Find where the given text appears and provide that cell's center as [X, Y] coordinate. 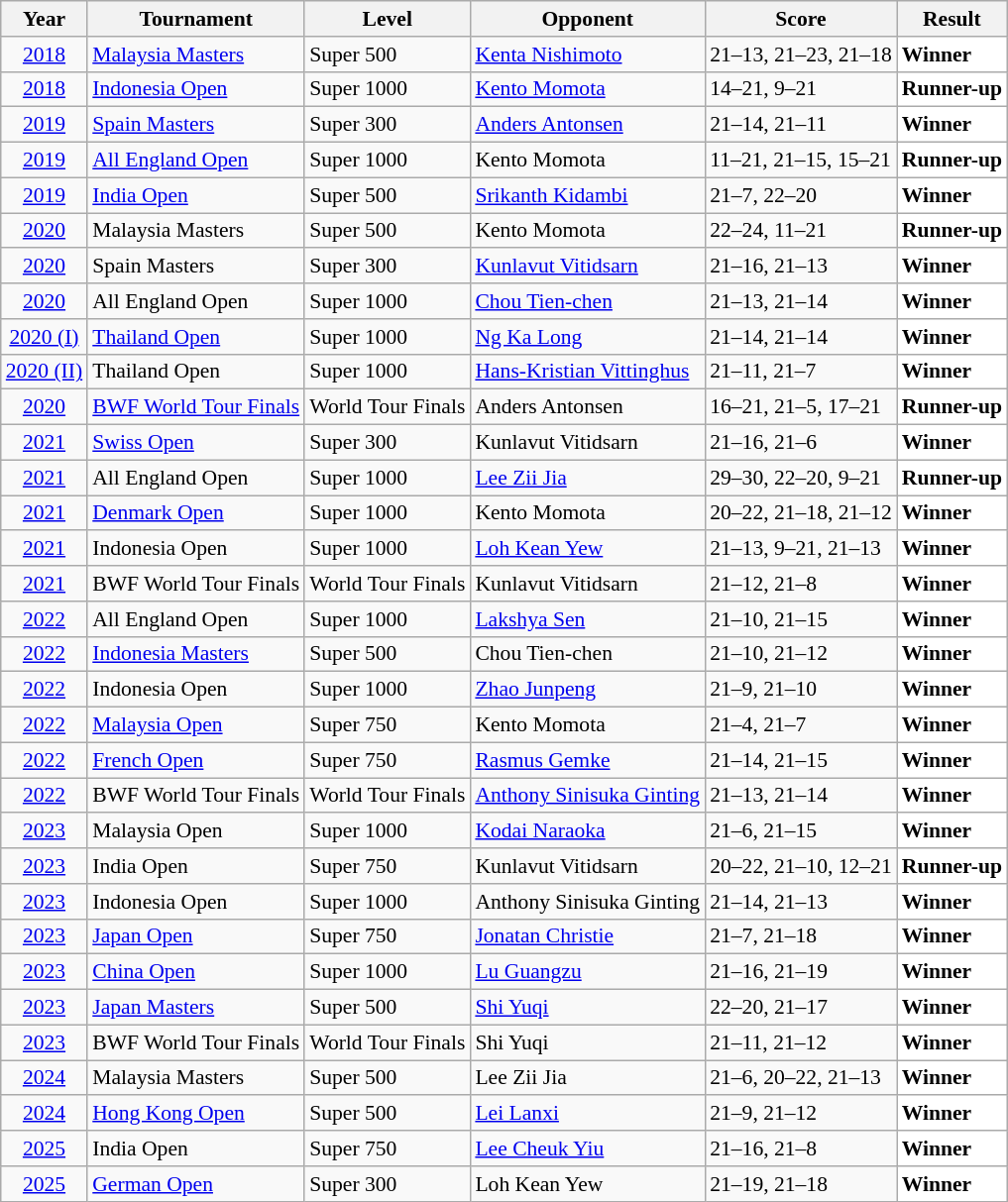
Tournament [196, 19]
Lu Guangzu [587, 972]
Japan Masters [196, 1008]
29–30, 22–20, 9–21 [801, 478]
2020 (II) [44, 372]
21–10, 21–12 [801, 654]
20–22, 21–10, 12–21 [801, 866]
22–24, 11–21 [801, 231]
21–10, 21–15 [801, 619]
Kodai Naraoka [587, 831]
Lakshya Sen [587, 619]
21–16, 21–8 [801, 1148]
Level [387, 19]
Zhao Junpeng [587, 690]
21–6, 20–22, 21–13 [801, 1078]
Lei Lanxi [587, 1114]
21–14, 21–13 [801, 902]
Hong Kong Open [196, 1114]
Ng Ka Long [587, 337]
Denmark Open [196, 513]
Jonatan Christie [587, 936]
21–4, 21–7 [801, 725]
21–7, 21–18 [801, 936]
China Open [196, 972]
21–14, 21–14 [801, 337]
21–11, 21–7 [801, 372]
German Open [196, 1184]
Score [801, 19]
21–7, 22–20 [801, 195]
Lee Cheuk Yiu [587, 1148]
20–22, 21–18, 21–12 [801, 513]
14–21, 9–21 [801, 89]
21–9, 21–10 [801, 690]
21–11, 21–12 [801, 1042]
Japan Open [196, 936]
21–19, 21–18 [801, 1184]
Opponent [587, 19]
21–13, 21–23, 21–18 [801, 55]
Rasmus Gemke [587, 760]
21–9, 21–12 [801, 1114]
Kenta Nishimoto [587, 55]
21–16, 21–6 [801, 443]
21–16, 21–13 [801, 267]
16–21, 21–5, 17–21 [801, 407]
21–12, 21–8 [801, 584]
21–6, 21–15 [801, 831]
French Open [196, 760]
Result [952, 19]
11–21, 21–15, 15–21 [801, 161]
22–20, 21–17 [801, 1008]
21–14, 21–15 [801, 760]
2020 (I) [44, 337]
Indonesia Masters [196, 654]
Swiss Open [196, 443]
Srikanth Kidambi [587, 195]
21–16, 21–19 [801, 972]
21–14, 21–11 [801, 125]
Year [44, 19]
Hans-Kristian Vittinghus [587, 372]
21–13, 9–21, 21–13 [801, 549]
